Output the [X, Y] coordinate of the center of the cell containing the given text.  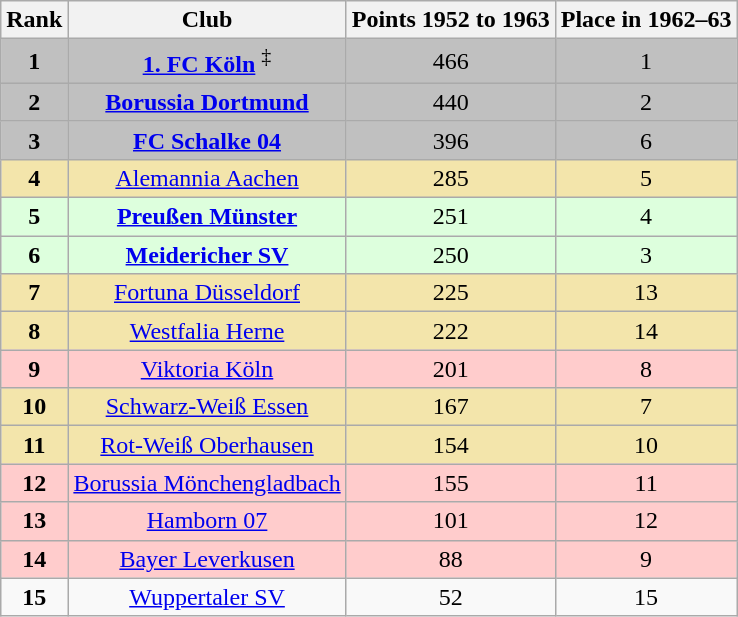
Schwarz-Weiß Essen [207, 407]
Fortuna Düsseldorf [207, 293]
Preußen Münster [207, 217]
201 [450, 369]
Bayer Leverkusen [207, 559]
Borussia Dortmund [207, 102]
52 [450, 597]
Points 1952 to 1963 [450, 20]
Borussia Mönchengladbach [207, 483]
Rank [34, 20]
Viktoria Köln [207, 369]
Westfalia Herne [207, 331]
Club [207, 20]
250 [450, 255]
396 [450, 140]
225 [450, 293]
Place in 1962–63 [646, 20]
466 [450, 62]
251 [450, 217]
285 [450, 178]
Hamborn 07 [207, 521]
440 [450, 102]
Wuppertaler SV [207, 597]
101 [450, 521]
88 [450, 559]
FC Schalke 04 [207, 140]
155 [450, 483]
154 [450, 445]
222 [450, 331]
Alemannia Aachen [207, 178]
Meidericher SV [207, 255]
1. FC Köln ‡ [207, 62]
Rot-Weiß Oberhausen [207, 445]
167 [450, 407]
